Extract the [x, y] coordinate from the center of the cell holding the provided text.  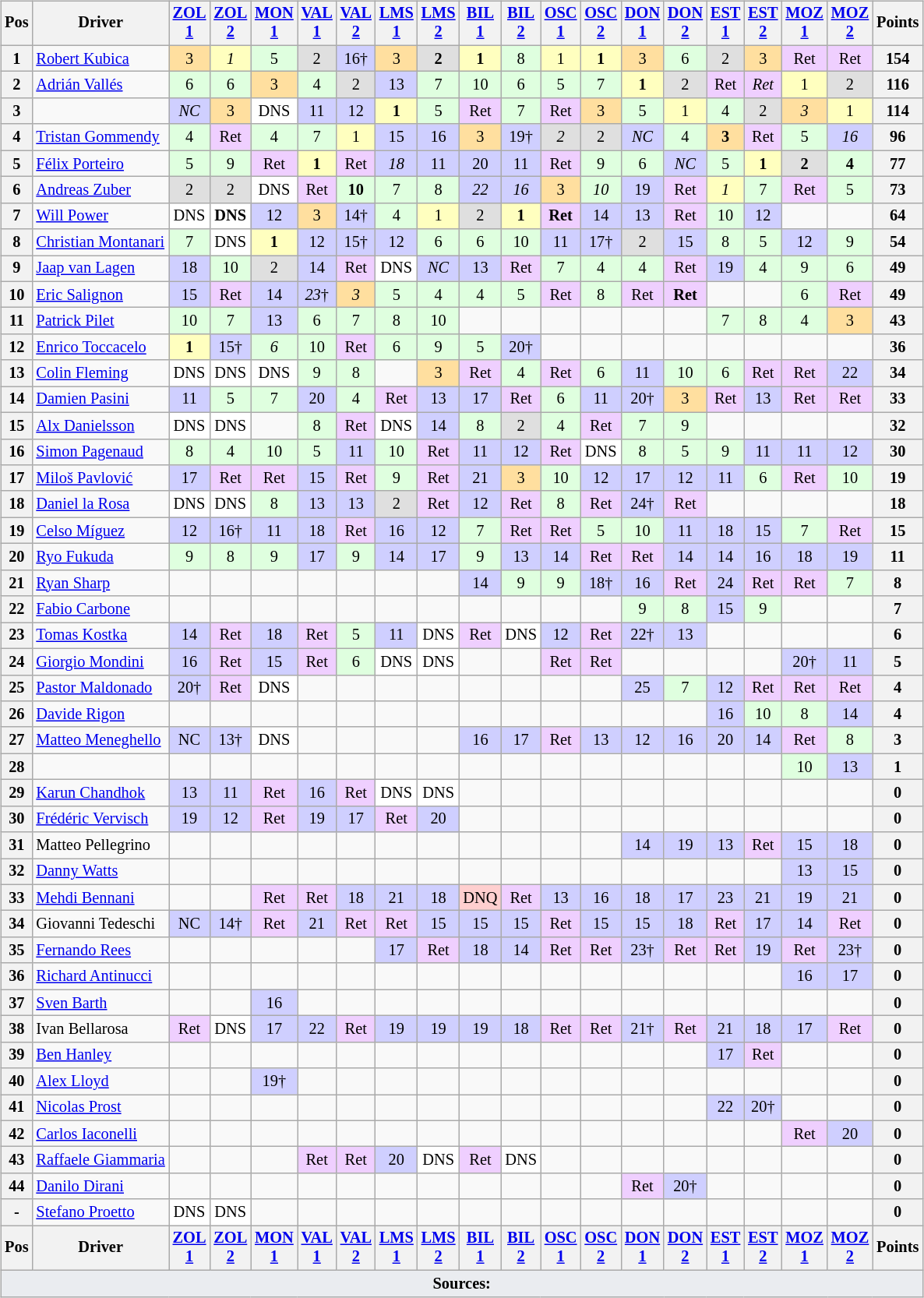
116 [898, 85]
Sources: [461, 1283]
Pastor Maldonado [100, 688]
77 [898, 164]
Félix Porteiro [100, 164]
24† [642, 504]
Giovanni Tedeschi [100, 924]
31 [16, 845]
Fernando Rees [100, 951]
DNQ [481, 898]
Damien Pasini [100, 400]
Robert Kubica [100, 58]
Fabio Carbone [100, 609]
Ivan Bellarosa [100, 1029]
64 [898, 216]
73 [898, 190]
Alx Danielsson [100, 425]
Adrián Vallés [100, 85]
Carlos Iaconelli [100, 1134]
Sven Barth [100, 1003]
Matteo Meneghello [100, 740]
21† [642, 1029]
Nicolas Prost [100, 1108]
Tomas Kostka [100, 636]
Matteo Pellegrino [100, 845]
- [16, 1212]
114 [898, 111]
29 [16, 793]
Enrico Toccacelo [100, 347]
Giorgio Mondini [100, 661]
Celso Míguez [100, 531]
28 [16, 767]
41 [16, 1108]
22† [642, 636]
Jaap van Lagen [100, 269]
Simon Pagenaud [100, 452]
18† [601, 583]
Eric Salignon [100, 295]
Ben Hanley [100, 1055]
Colin Fleming [100, 373]
Christian Montanari [100, 242]
39 [16, 1055]
Ryan Sharp [100, 583]
Alex Lloyd [100, 1081]
154 [898, 58]
35 [16, 951]
40 [16, 1081]
26 [16, 714]
44 [16, 1187]
Raffaele Giammaria [100, 1160]
96 [898, 137]
13† [231, 740]
38 [16, 1029]
Stefano Proetto [100, 1212]
Patrick Pilet [100, 321]
Mehdi Bennani [100, 898]
Frédéric Vervisch [100, 819]
Davide Rigon [100, 714]
Andreas Zuber [100, 190]
Miloš Pavlović [100, 478]
27 [16, 740]
Daniel la Rosa [100, 504]
Danilo Dirani [100, 1187]
Karun Chandhok [100, 793]
42 [16, 1134]
Will Power [100, 216]
Tristan Gommendy [100, 137]
54 [898, 242]
37 [16, 1003]
Richard Antinucci [100, 976]
17† [601, 242]
Ryo Fukuda [100, 557]
Danny Watts [100, 872]
